Output the (X, Y) coordinate of the center of the cell containing the given text.  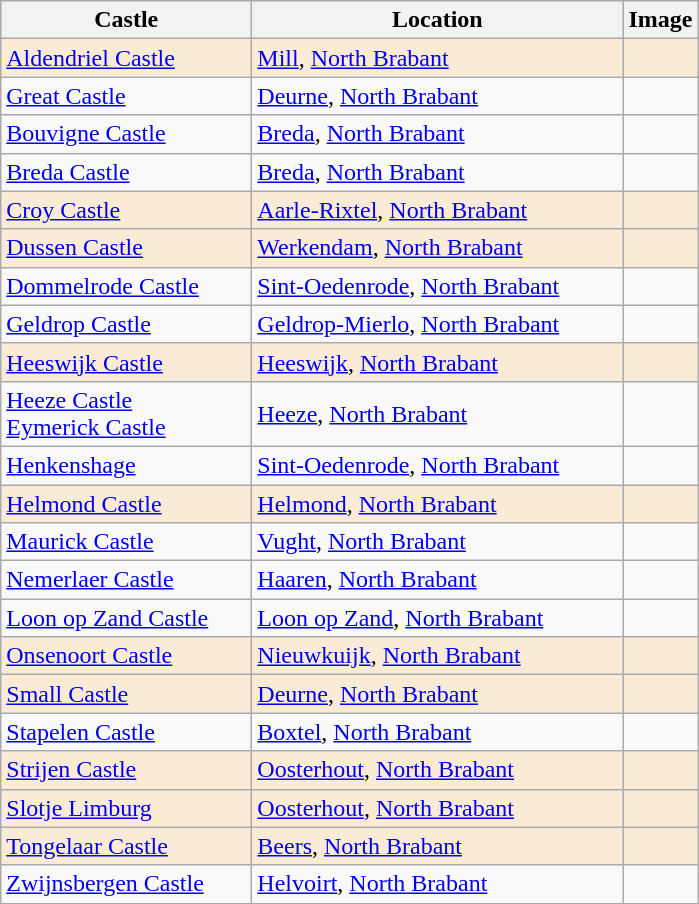
Mill, North Brabant (438, 58)
Aarle-Rixtel, North Brabant (438, 210)
Nieuwkuijk, North Brabant (438, 656)
Loon op Zand Castle (126, 618)
Maurick Castle (126, 542)
Helvoirt, North Brabant (438, 884)
Onsenoort Castle (126, 656)
Small Castle (126, 694)
Boxtel, North Brabant (438, 732)
Vught, North Brabant (438, 542)
Geldrop-Mierlo, North Brabant (438, 324)
Aldendriel Castle (126, 58)
Beers, North Brabant (438, 846)
Dussen Castle (126, 248)
Slotje Limburg (126, 808)
Bouvigne Castle (126, 134)
Werkendam, North Brabant (438, 248)
Haaren, North Brabant (438, 580)
Helmond Castle (126, 503)
Castle (126, 20)
Tongelaar Castle (126, 846)
Dommelrode Castle (126, 286)
Henkenshage (126, 465)
Location (438, 20)
Stapelen Castle (126, 732)
Loon op Zand, North Brabant (438, 618)
Heeze, North Brabant (438, 414)
Geldrop Castle (126, 324)
Strijen Castle (126, 770)
Heeswijk Castle (126, 362)
Helmond, North Brabant (438, 503)
Great Castle (126, 96)
Breda Castle (126, 172)
Zwijnsbergen Castle (126, 884)
Heeze CastleEymerick Castle (126, 414)
Croy Castle (126, 210)
Heeswijk, North Brabant (438, 362)
Nemerlaer Castle (126, 580)
Image (660, 20)
